Identify which cell holds the provided text, then report its (X, Y) central coordinate. 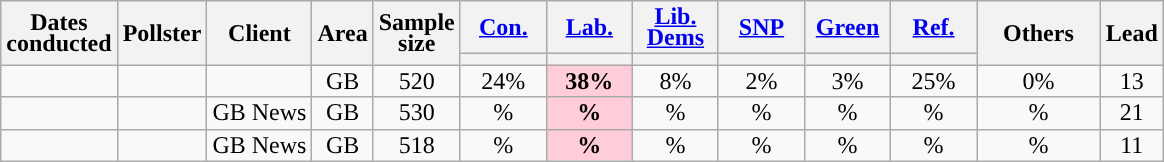
11 (1132, 145)
38% (589, 81)
24% (503, 81)
25% (934, 81)
SNP (761, 28)
Client (260, 33)
Lib. Dems (675, 28)
8% (675, 81)
Green (848, 28)
Pollster (162, 33)
520 (416, 81)
Samplesize (416, 33)
21 (1132, 113)
13 (1132, 81)
2% (761, 81)
Datesconducted (59, 33)
Con. (503, 28)
3% (848, 81)
Others (1039, 33)
Lab. (589, 28)
Ref. (934, 28)
530 (416, 113)
Area (342, 33)
518 (416, 145)
0% (1039, 81)
Lead (1132, 33)
